Detect which cell encompasses the target text, then output its [X, Y] center coordinate. 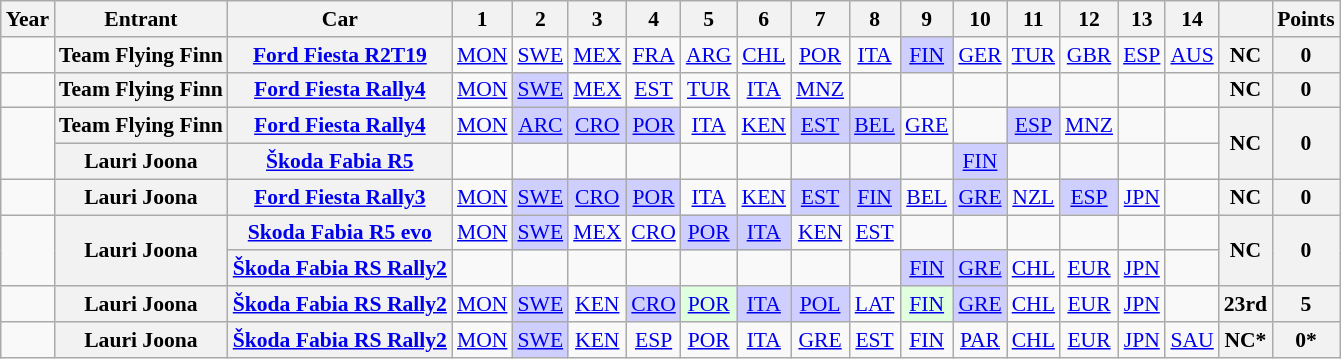
Year [28, 19]
ARG [709, 55]
10 [980, 19]
ARC [540, 126]
14 [1192, 19]
Entrant [141, 19]
1 [482, 19]
7 [820, 19]
0* [1306, 340]
Ford Fiesta Rally3 [340, 197]
23rd [1246, 304]
NC* [1246, 340]
Car [340, 19]
11 [1034, 19]
FRA [654, 55]
13 [1142, 19]
AUS [1192, 55]
LAT [874, 304]
4 [654, 19]
6 [764, 19]
SAU [1192, 340]
Ford Fiesta R2T19 [340, 55]
3 [597, 19]
9 [926, 19]
Points [1306, 19]
Skoda Fabia R5 evo [340, 233]
8 [874, 19]
Škoda Fabia R5 [340, 162]
PAR [980, 340]
12 [1089, 19]
GER [980, 55]
2 [540, 19]
GBR [1089, 55]
POL [820, 304]
NZL [1034, 197]
